Identify which cell holds the provided text, then report its [X, Y] central coordinate. 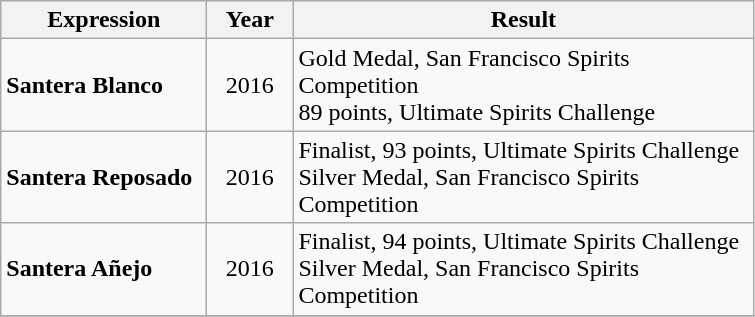
Finalist, 94 points, Ultimate Spirits Challenge Silver Medal, San Francisco Spirits Competition [524, 269]
Year [250, 20]
Result [524, 20]
Santera Reposado [104, 177]
Expression [104, 20]
Santera Blanco [104, 85]
Finalist, 93 points, Ultimate Spirits Challenge Silver Medal, San Francisco Spirits Competition [524, 177]
Santera Añejo [104, 269]
Gold Medal, San Francisco Spirits Competition 89 points, Ultimate Spirits Challenge [524, 85]
